Identify which cell holds the provided text, then report its [x, y] central coordinate. 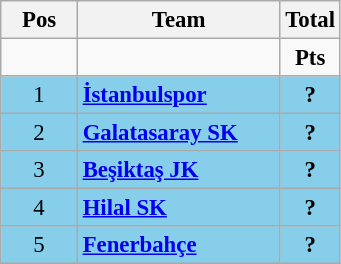
3 [40, 170]
2 [40, 133]
Pts [310, 58]
1 [40, 95]
Total [310, 20]
4 [40, 208]
Galatasaray SK [178, 133]
İstanbulspor [178, 95]
Beşiktaş JK [178, 170]
Fenerbahçe [178, 245]
5 [40, 245]
Pos [40, 20]
Hilal SK [178, 208]
Team [178, 20]
